Pinpoint the cell where the given text exists, returning its (X, Y) midpoint coordinate. 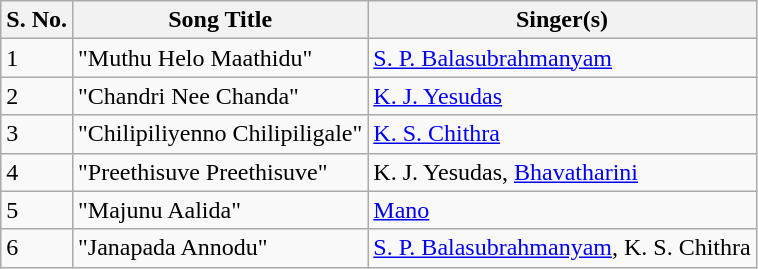
K. J. Yesudas (562, 96)
S. P. Balasubrahmanyam (562, 58)
"Chandri Nee Chanda" (220, 96)
Song Title (220, 20)
K. J. Yesudas, Bhavatharini (562, 172)
K. S. Chithra (562, 134)
"Majunu Aalida" (220, 210)
"Preethisuve Preethisuve" (220, 172)
"Janapada Annodu" (220, 248)
4 (37, 172)
"Muthu Helo Maathidu" (220, 58)
2 (37, 96)
1 (37, 58)
5 (37, 210)
S. P. Balasubrahmanyam, K. S. Chithra (562, 248)
6 (37, 248)
Mano (562, 210)
"Chilipiliyenno Chilipiligale" (220, 134)
Singer(s) (562, 20)
S. No. (37, 20)
3 (37, 134)
